Extract the (X, Y) coordinate from the center of the cell holding the provided text.  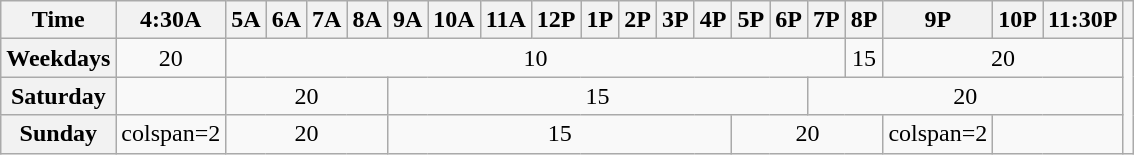
8P (864, 20)
6P (789, 20)
5A (246, 20)
11:30P (1083, 20)
9P (938, 20)
10A (454, 20)
10 (536, 58)
7A (327, 20)
6A (286, 20)
12P (556, 20)
9A (407, 20)
11A (506, 20)
2P (638, 20)
3P (675, 20)
Sunday (58, 134)
5P (751, 20)
1P (600, 20)
Time (58, 20)
4P (713, 20)
Saturday (58, 96)
7P (826, 20)
10P (1018, 20)
4:30A (171, 20)
Weekdays (58, 58)
8A (367, 20)
